Locate the cell with the specified text and output its [x, y] center coordinate. 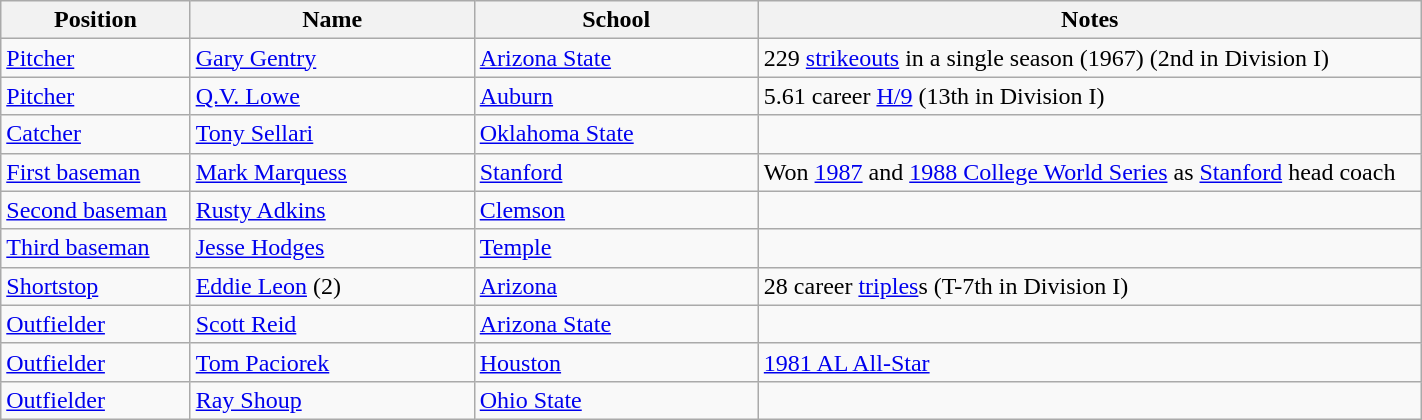
Ray Shoup [332, 400]
1981 AL All-Star [1090, 362]
School [616, 20]
28 career tripless (T-7th in Division I) [1090, 286]
Q.V. Lowe [332, 96]
Third baseman [96, 248]
229 strikeouts in a single season (1967) (2nd in Division I) [1090, 58]
Mark Marquess [332, 172]
Shortstop [96, 286]
Jesse Hodges [332, 248]
Scott Reid [332, 324]
Auburn [616, 96]
Houston [616, 362]
Won 1987 and 1988 College World Series as Stanford head coach [1090, 172]
Temple [616, 248]
Notes [1090, 20]
Arizona [616, 286]
Eddie Leon (2) [332, 286]
Rusty Adkins [332, 210]
5.61 career H/9 (13th in Division I) [1090, 96]
Oklahoma State [616, 134]
Tony Sellari [332, 134]
Ohio State [616, 400]
Stanford [616, 172]
Tom Paciorek [332, 362]
Gary Gentry [332, 58]
Clemson [616, 210]
Position [96, 20]
Catcher [96, 134]
Second baseman [96, 210]
Name [332, 20]
First baseman [96, 172]
